Determine the (x, y) coordinate at the center of the cell enclosing the given text.  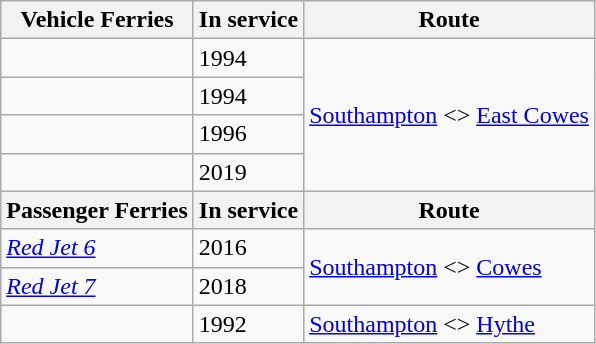
Vehicle Ferries (98, 20)
1992 (248, 324)
Red Jet 7 (98, 286)
Southampton <> East Cowes (450, 115)
Passenger Ferries (98, 210)
1996 (248, 134)
2018 (248, 286)
2019 (248, 172)
Red Jet 6 (98, 248)
2016 (248, 248)
Southampton <> Hythe (450, 324)
Southampton <> Cowes (450, 267)
